Locate the cell with the specified text and output its (X, Y) center coordinate. 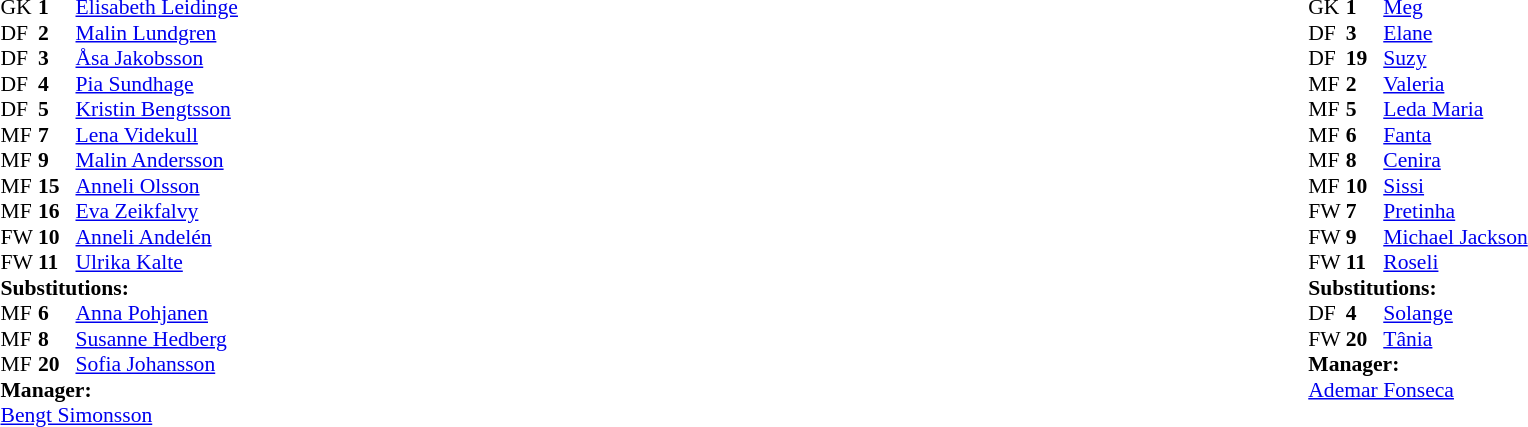
Leda Maria (1455, 109)
Valeria (1455, 84)
Kristin Bengtsson (157, 109)
Cenira (1455, 161)
Ulrika Kalte (157, 263)
Anneli Olsson (157, 186)
Malin Andersson (157, 161)
19 (1365, 59)
Pia Sundhage (157, 84)
Lena Videkull (157, 135)
Elane (1455, 33)
Susanne Hedberg (157, 339)
Tânia (1455, 339)
Anna Pohjanen (157, 313)
Solange (1455, 313)
Malin Lundgren (157, 33)
Roseli (1455, 263)
Ademar Fonseca (1418, 390)
16 (57, 211)
Fanta (1455, 135)
Suzy (1455, 59)
Eva Zeikfalvy (157, 211)
Pretinha (1455, 211)
15 (57, 186)
Sissi (1455, 186)
Sofia Johansson (157, 365)
Anneli Andelén (157, 237)
Michael Jackson (1455, 237)
Åsa Jakobsson (157, 59)
